Extract the (X, Y) coordinate from the center of the cell holding the provided text.  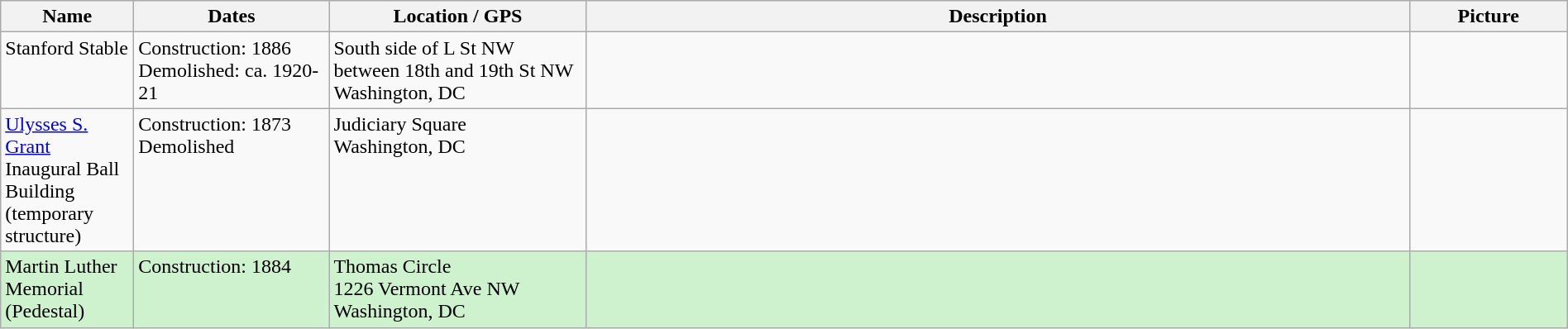
Dates (232, 17)
South side of L St NW between 18th and 19th St NW Washington, DC (458, 70)
Ulysses S. Grant Inaugural Ball Building (temporary structure) (68, 180)
Name (68, 17)
Judiciary Square Washington, DC (458, 180)
Construction: 1886 Demolished: ca. 1920-21 (232, 70)
Picture (1489, 17)
Construction: 1884 (232, 289)
Stanford Stable (68, 70)
Location / GPS (458, 17)
Martin Luther Memorial (Pedestal) (68, 289)
Thomas Circle 1226 Vermont Ave NW Washington, DC (458, 289)
Construction: 1873 Demolished (232, 180)
Description (997, 17)
